Return the [X, Y] coordinate for the center point of the cell that contains the specified text.  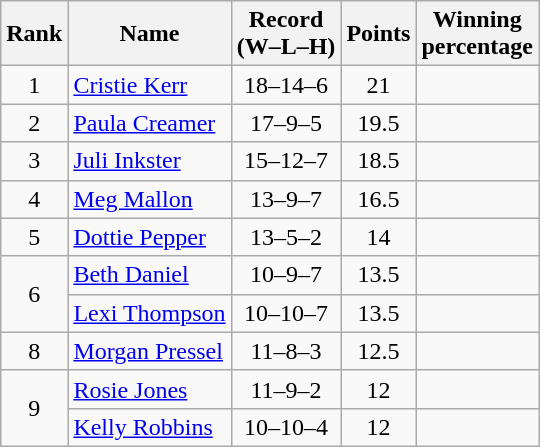
3 [34, 161]
Paula Creamer [150, 123]
Meg Mallon [150, 199]
13–9–7 [286, 199]
5 [34, 237]
Record(W–L–H) [286, 34]
Morgan Pressel [150, 351]
19.5 [378, 123]
Points [378, 34]
Kelly Robbins [150, 427]
21 [378, 85]
11–8–3 [286, 351]
Juli Inkster [150, 161]
Rank [34, 34]
9 [34, 408]
1 [34, 85]
Winningpercentage [478, 34]
4 [34, 199]
13–5–2 [286, 237]
17–9–5 [286, 123]
10–10–4 [286, 427]
Name [150, 34]
Lexi Thompson [150, 313]
2 [34, 123]
6 [34, 294]
Rosie Jones [150, 389]
14 [378, 237]
8 [34, 351]
12.5 [378, 351]
Cristie Kerr [150, 85]
15–12–7 [286, 161]
10–9–7 [286, 275]
18.5 [378, 161]
Beth Daniel [150, 275]
Dottie Pepper [150, 237]
16.5 [378, 199]
18–14–6 [286, 85]
11–9–2 [286, 389]
10–10–7 [286, 313]
